Output the [x, y] coordinate of the center of the cell containing the given text.  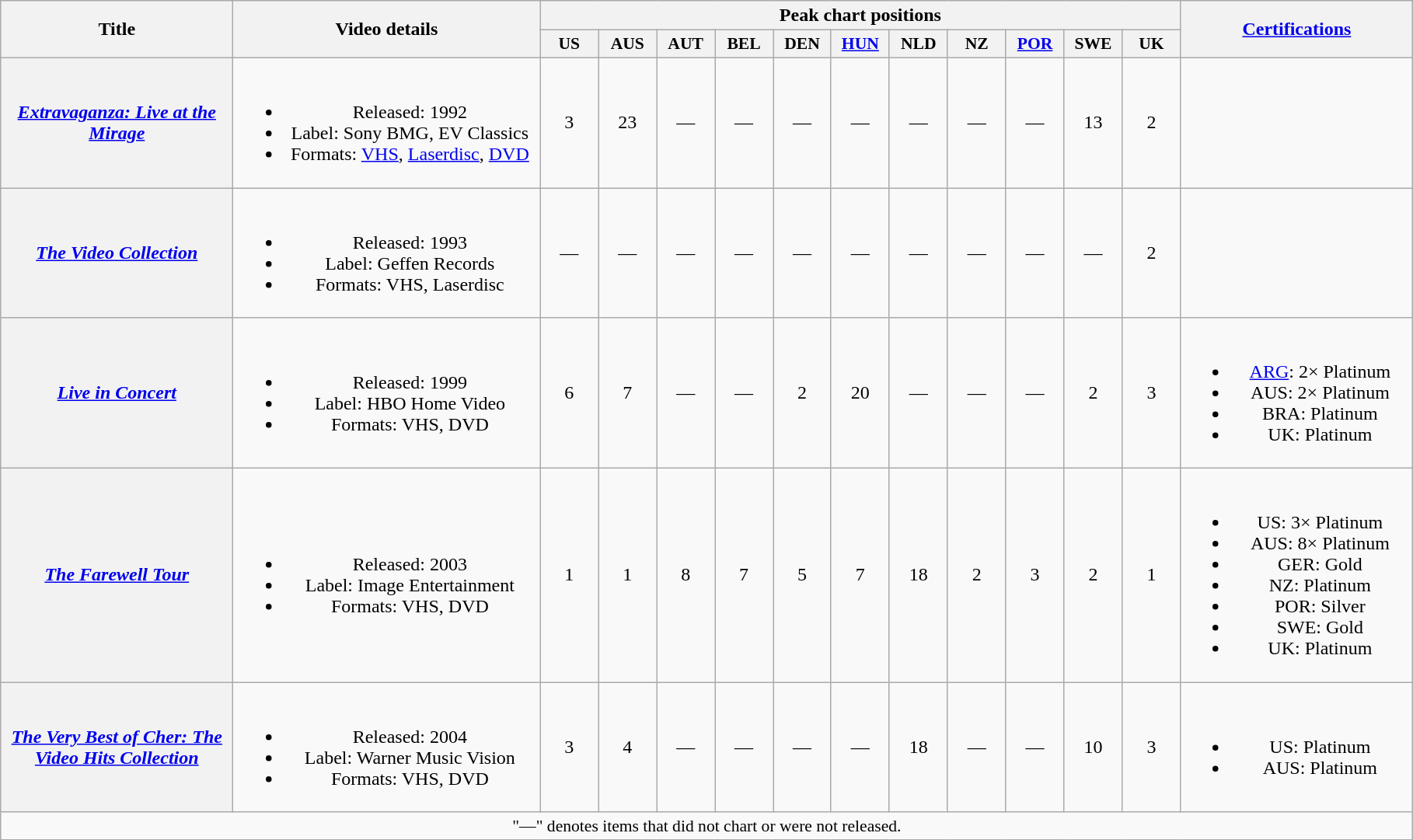
POR [1035, 44]
Released: 2003Label: Image EntertainmentFormats: VHS, DVD [387, 575]
5 [802, 575]
BEL [745, 44]
The Very Best of Cher: The Video Hits Collection [117, 748]
AUT [686, 44]
NZ [976, 44]
US [569, 44]
Certifications [1296, 30]
8 [686, 575]
13 [1093, 123]
The Farewell Tour [117, 575]
The Video Collection [117, 253]
Title [117, 30]
6 [569, 393]
DEN [802, 44]
Released: 2004Label: Warner Music VisionFormats: VHS, DVD [387, 748]
Peak chart positions [860, 16]
US: PlatinumAUS: Platinum [1296, 748]
"—" denotes items that did not chart or were not released. [707, 826]
23 [628, 123]
Released: 1992Label: Sony BMG, EV ClassicsFormats: VHS, Laserdisc, DVD [387, 123]
US: 3× PlatinumAUS: 8× PlatinumGER: GoldNZ: PlatinumPOR: SilverSWE: GoldUK: Platinum [1296, 575]
SWE [1093, 44]
4 [628, 748]
10 [1093, 748]
ARG: 2× PlatinumAUS: 2× PlatinumBRA: PlatinumUK: Platinum [1296, 393]
NLD [919, 44]
HUN [860, 44]
UK [1152, 44]
AUS [628, 44]
Released: 1999Label: HBO Home VideoFormats: VHS, DVD [387, 393]
Live in Concert [117, 393]
Video details [387, 30]
Extravaganza: Live at the Mirage [117, 123]
20 [860, 393]
Released: 1993Label: Geffen RecordsFormats: VHS, Laserdisc [387, 253]
